Identify which cell holds the provided text, then report its (x, y) central coordinate. 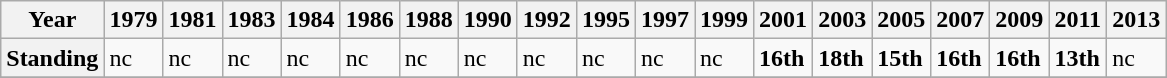
1997 (664, 20)
1984 (310, 20)
Year (52, 20)
2001 (784, 20)
2007 (960, 20)
1979 (134, 20)
2009 (1020, 20)
1986 (370, 20)
2003 (842, 20)
Standing (52, 58)
1999 (724, 20)
18th (842, 58)
15th (902, 58)
2005 (902, 20)
2011 (1078, 20)
1981 (192, 20)
1988 (428, 20)
2013 (1136, 20)
1995 (606, 20)
13th (1078, 58)
1992 (546, 20)
1990 (488, 20)
1983 (252, 20)
